Search for the cell housing the specified text and yield its [X, Y] center coordinate. 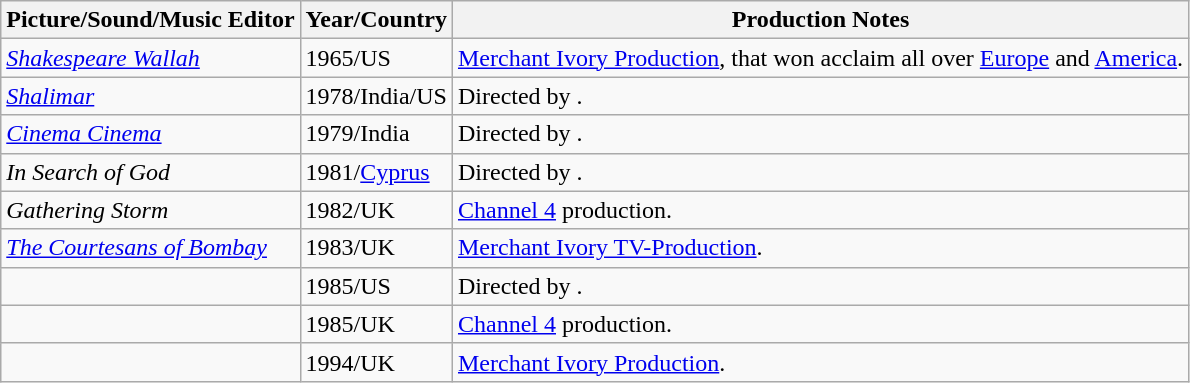
Year/Country [376, 20]
1985/UK [376, 324]
1981/Cyprus [376, 172]
1983/UK [376, 248]
Production Notes [820, 20]
1978/India/US [376, 96]
Gathering Storm [150, 210]
Merchant Ivory TV-Production. [820, 248]
Cinema Cinema [150, 134]
1965/US [376, 58]
Merchant Ivory Production, that won acclaim all over Europe and America. [820, 58]
Merchant Ivory Production. [820, 362]
Shalimar [150, 96]
1994/UK [376, 362]
Shakespeare Wallah [150, 58]
1982/UK [376, 210]
The Courtesans of Bombay [150, 248]
Picture/Sound/Music Editor [150, 20]
1985/US [376, 286]
In Search of God [150, 172]
1979/India [376, 134]
